Find where the given text appears and provide that cell's center as (x, y) coordinate. 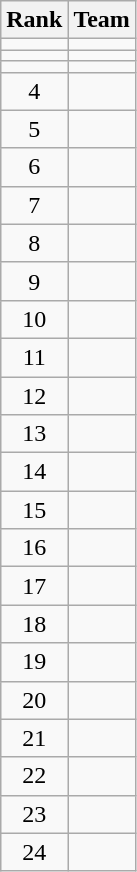
4 (34, 91)
11 (34, 357)
24 (34, 852)
22 (34, 776)
12 (34, 395)
Rank (34, 20)
10 (34, 319)
16 (34, 548)
Team (102, 20)
9 (34, 281)
18 (34, 624)
17 (34, 586)
7 (34, 205)
19 (34, 662)
13 (34, 434)
23 (34, 814)
14 (34, 472)
20 (34, 700)
21 (34, 738)
8 (34, 243)
6 (34, 167)
15 (34, 510)
5 (34, 129)
